Scan for the cell matching the given text and deliver its [x, y] coordinate at center. 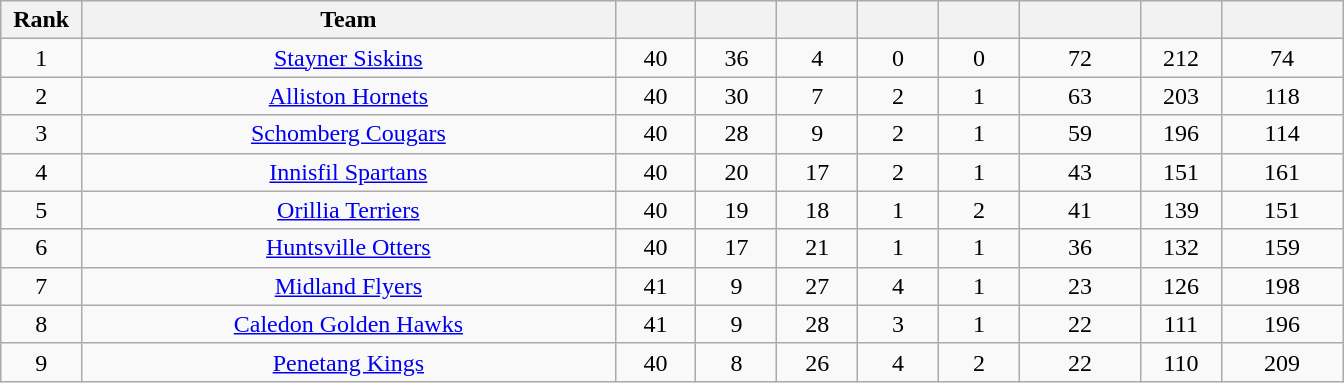
159 [1282, 248]
Alliston Hornets [349, 96]
Innisfil Spartans [349, 172]
198 [1282, 286]
132 [1182, 248]
6 [42, 248]
Penetang Kings [349, 362]
26 [818, 362]
212 [1182, 58]
161 [1282, 172]
Schomberg Cougars [349, 134]
20 [736, 172]
Team [349, 20]
209 [1282, 362]
111 [1182, 324]
Huntsville Otters [349, 248]
19 [736, 210]
126 [1182, 286]
118 [1282, 96]
72 [1080, 58]
110 [1182, 362]
43 [1080, 172]
30 [736, 96]
Rank [42, 20]
Caledon Golden Hawks [349, 324]
Stayner Siskins [349, 58]
27 [818, 286]
23 [1080, 286]
5 [42, 210]
74 [1282, 58]
59 [1080, 134]
Midland Flyers [349, 286]
139 [1182, 210]
21 [818, 248]
63 [1080, 96]
18 [818, 210]
Orillia Terriers [349, 210]
114 [1282, 134]
203 [1182, 96]
